Determine the [X, Y] coordinate at the center of the cell enclosing the given text.  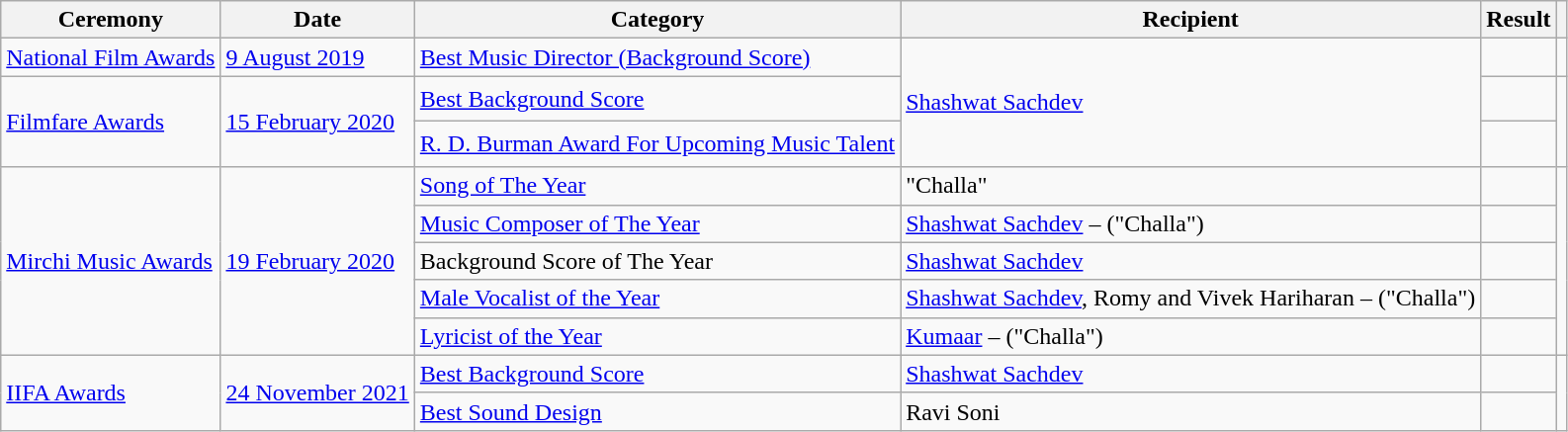
Ravi Soni [1190, 411]
9 August 2019 [317, 57]
24 November 2021 [317, 392]
Filmfare Awards [111, 122]
IIFA Awards [111, 392]
Kumaar – ("Challa") [1190, 336]
Best Sound Design [656, 411]
Mirchi Music Awards [111, 261]
Best Music Director (Background Score) [656, 57]
National Film Awards [111, 57]
Shashwat Sachdev, Romy and Vivek Hariharan – ("Challa") [1190, 299]
Result [1519, 20]
Recipient [1190, 20]
Music Composer of The Year [656, 223]
R. D. Burman Award For Upcoming Music Talent [656, 144]
Male Vocalist of the Year [656, 299]
15 February 2020 [317, 122]
"Challa" [1190, 186]
Date [317, 20]
19 February 2020 [317, 261]
Song of The Year [656, 186]
Ceremony [111, 20]
Background Score of The Year [656, 261]
Shashwat Sachdev – ("Challa") [1190, 223]
Lyricist of the Year [656, 336]
Category [656, 20]
